Identify which cell holds the provided text, then report its (X, Y) central coordinate. 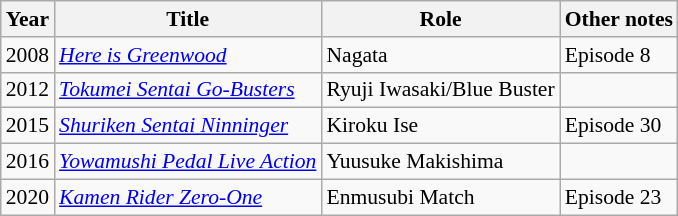
Shuriken Sentai Ninninger (188, 126)
Year (28, 19)
Role (440, 19)
2016 (28, 162)
Episode 8 (619, 55)
Enmusubi Match (440, 197)
2020 (28, 197)
Nagata (440, 55)
2015 (28, 126)
Yuusuke Makishima (440, 162)
Other notes (619, 19)
2008 (28, 55)
Episode 23 (619, 197)
Kiroku Ise (440, 126)
Yowamushi Pedal Live Action (188, 162)
Episode 30 (619, 126)
Title (188, 19)
Here is Greenwood (188, 55)
Tokumei Sentai Go-Busters (188, 90)
2012 (28, 90)
Ryuji Iwasaki/Blue Buster (440, 90)
Kamen Rider Zero-One (188, 197)
